Return the [X, Y] coordinate for the center point of the cell that contains the specified text.  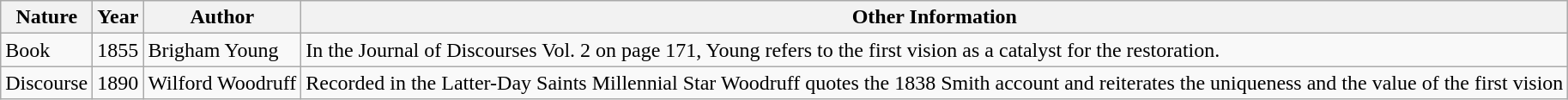
In the Journal of Discourses Vol. 2 on page 171, Young refers to the first vision as a catalyst for the restoration. [935, 50]
Book [46, 50]
1855 [118, 50]
Other Information [935, 17]
Discourse [46, 83]
Author [222, 17]
Year [118, 17]
Wilford Woodruff [222, 83]
Brigham Young [222, 50]
1890 [118, 83]
Nature [46, 17]
